For the text-containing cell, return its midpoint in [x, y] coordinate format. 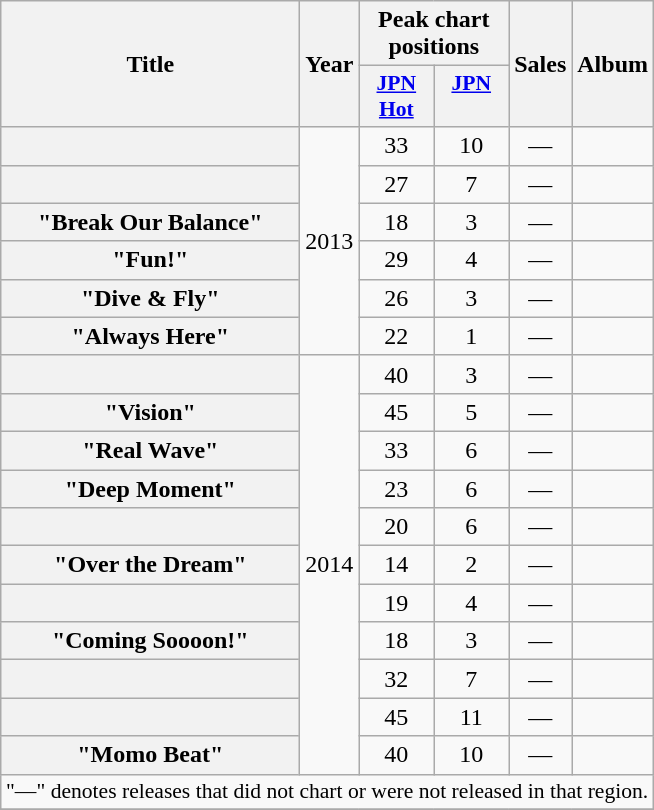
JPN [472, 96]
27 [396, 184]
11 [472, 717]
"Over the Dream" [150, 565]
"Coming Soooon!" [150, 641]
Sales [540, 64]
"Break Our Balance" [150, 222]
Album [613, 64]
14 [396, 565]
"Vision" [150, 412]
2014 [330, 564]
23 [396, 489]
Peak chart positions [434, 34]
"Deep Moment" [150, 489]
"Fun!" [150, 260]
29 [396, 260]
"Real Wave" [150, 450]
20 [396, 527]
"—" denotes releases that did not chart or were not released in that region. [328, 792]
1 [472, 336]
"Dive & Fly" [150, 298]
2013 [330, 241]
32 [396, 679]
26 [396, 298]
"Always Here" [150, 336]
2 [472, 565]
5 [472, 412]
Year [330, 64]
22 [396, 336]
"Momo Beat" [150, 755]
JPNHot [396, 96]
Title [150, 64]
19 [396, 603]
